Determine the [x, y] coordinate at the center of the cell enclosing the given text.  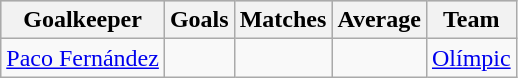
Goals [199, 20]
Goalkeeper [83, 20]
Average [380, 20]
Team [471, 20]
Olímpic [471, 58]
Matches [283, 20]
Paco Fernández [83, 58]
